Output the [x, y] coordinate of the center of the cell containing the given text.  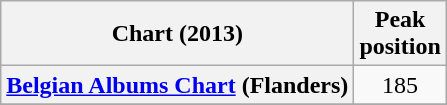
Peakposition [400, 34]
Chart (2013) [178, 34]
185 [400, 85]
Belgian Albums Chart (Flanders) [178, 85]
